Return the [x, y] coordinate for the center point of the cell that contains the specified text.  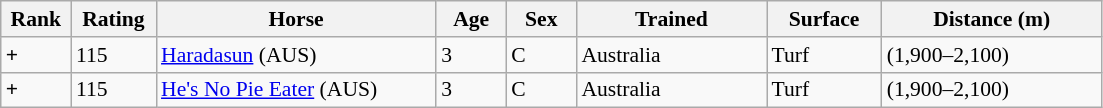
Age [471, 19]
Horse [296, 19]
Rating [114, 19]
He's No Pie Eater (AUS) [296, 90]
Haradasun (AUS) [296, 55]
Surface [824, 19]
Rank [36, 19]
Distance (m) [992, 19]
Trained [671, 19]
Sex [541, 19]
